Output the (X, Y) coordinate of the center of the cell containing the given text.  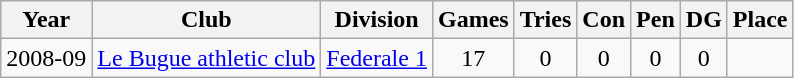
Games (473, 20)
Year (46, 20)
17 (473, 58)
Pen (656, 20)
Con (604, 20)
Place (760, 20)
2008-09 (46, 58)
Division (377, 20)
Club (206, 20)
Tries (546, 20)
DG (704, 20)
Federale 1 (377, 58)
Le Bugue athletic club (206, 58)
